From the cell containing the given text, extract its center point as (X, Y) coordinate. 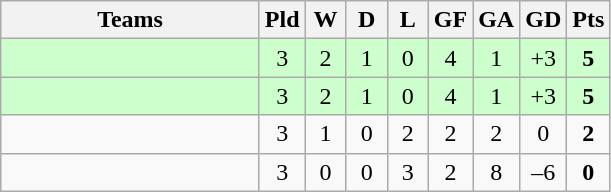
Pld (282, 20)
GF (450, 20)
Pts (588, 20)
8 (496, 172)
W (326, 20)
D (366, 20)
L (408, 20)
–6 (544, 172)
Teams (130, 20)
GA (496, 20)
GD (544, 20)
